Determine the [X, Y] coordinate at the center of the cell enclosing the given text.  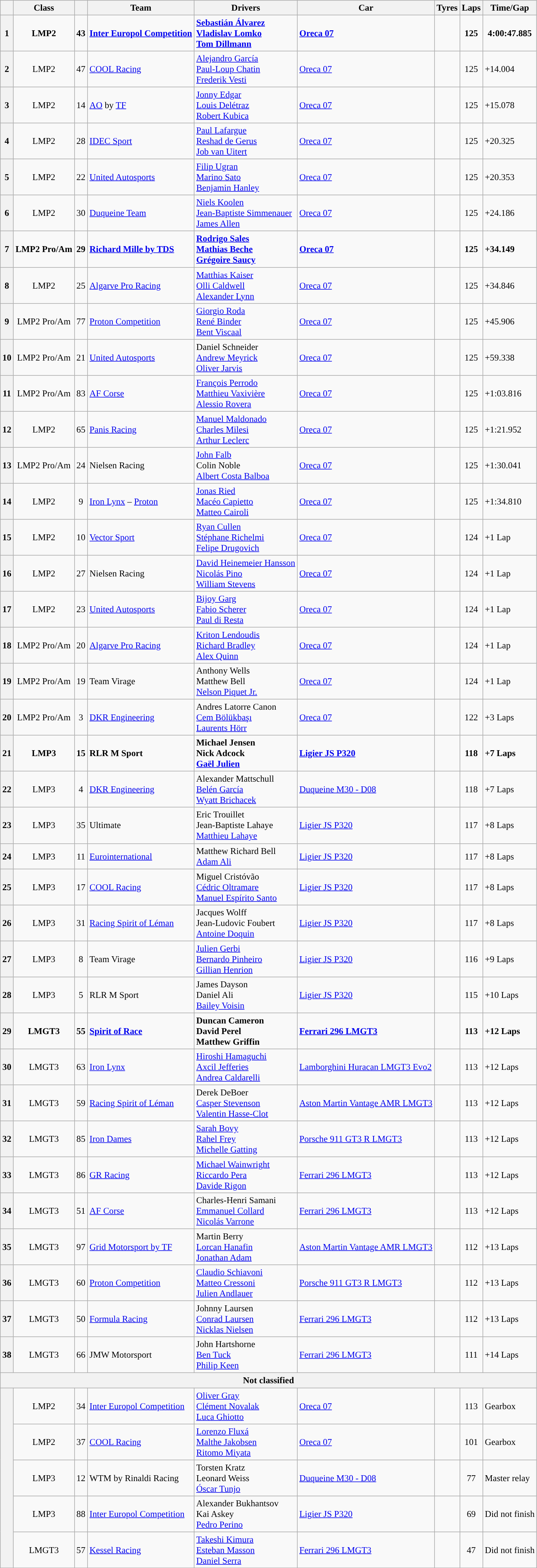
18 [7, 646]
Anthony Wells Matthew Bell Nelson Piquet Jr. [246, 681]
88 [81, 1514]
43 [81, 33]
Eric Trouillet Jean-Baptiste Lahaye Matthieu Lahaye [246, 826]
Manuel Maldonado Charles Milesi Arthur Leclerc [246, 429]
33 [7, 1175]
Sebastián Álvarez Vladislav Lomko Tom Dillmann [246, 33]
Johnny Laursen Conrad Laursen Nicklas Nielsen [246, 1319]
+34.846 [510, 285]
66 [81, 1355]
Oliver Gray Clément Novalak Luca Ghiotto [246, 1406]
+34.149 [510, 249]
+1:03.816 [510, 393]
+10 Laps [510, 995]
WTM by Rinaldi Racing [141, 1478]
Rodrigo Sales Mathias Beche Grégoire Saucy [246, 249]
Andres Latorre Canon Cem Bölükbaşı Laurents Hörr [246, 718]
Derek DeBoer Casper Stevenson Valentin Hasse-Clot [246, 1103]
+1:21.952 [510, 429]
Matthew Richard Bell Adam Ali [246, 856]
Martin Berry Lorcan Hanafin Jonathan Adam [246, 1247]
+14 Laps [510, 1355]
Duncan Cameron David Perel Matthew Griffin [246, 1031]
Tyres [447, 8]
Not classified [269, 1380]
Eurointernational [141, 856]
16 [7, 573]
Alejandro García Paul-Loup Chatin Frederik Vesti [246, 69]
Filip Ugran Marino Sato Benjamin Hanley [246, 177]
IDEC Sport [141, 141]
55 [81, 1031]
2 [7, 69]
+9 Laps [510, 959]
John Falb Colin Noble Albert Costa Balboa [246, 466]
13 [7, 466]
4:00:47.885 [510, 33]
Team [141, 8]
115 [471, 995]
Spirit of Race [141, 1031]
Paul Lafargue Reshad de Gerus Job van Uitert [246, 141]
26 [7, 923]
+3 Laps [510, 718]
Master relay [510, 1478]
Laps [471, 8]
Torsten Kratz Leonard Weiss Óscar Tunjo [246, 1478]
69 [471, 1514]
+1:34.810 [510, 501]
+1:30.041 [510, 466]
Takeshi Kimura Esteban Masson Daniel Serra [246, 1550]
Kessel Racing [141, 1550]
+45.906 [510, 321]
63 [81, 1067]
Time/Gap [510, 8]
JMW Motorsport [141, 1355]
John Hartshorne Ben Tuck Philip Keen [246, 1355]
86 [81, 1175]
Grid Motorsport by TF [141, 1247]
Charles-Henri Samani Emmanuel Collard Nicolás Varrone [246, 1211]
6 [7, 213]
Daniel Schneider Andrew Meyrick Oliver Jarvis [246, 357]
97 [81, 1247]
Vector Sport [141, 537]
Formula Racing [141, 1319]
David Heinemeier Hansson Nicolás Pino William Stevens [246, 573]
116 [471, 959]
Jonas Ried Macéo Capietto Matteo Cairoli [246, 501]
32 [7, 1139]
AO by TF [141, 105]
60 [81, 1283]
Ryan Cullen Stéphane Richelmi Felipe Drugovich [246, 537]
GR Racing [141, 1175]
Alexander Bukhantsov Kai Askey Pedro Perino [246, 1514]
Lorenzo Fluxá Malthe Jakobsen Ritomo Miyata [246, 1442]
Car [366, 8]
7 [7, 249]
Jacques Wolff Jean-Ludovic Foubert Antoine Doquin [246, 923]
Niels Koolen Jean-Baptiste Simmenauer James Allen [246, 213]
+15.078 [510, 105]
Iron Lynx – Proton [141, 501]
50 [81, 1319]
Class [44, 8]
Lamborghini Huracan LMGT3 Evo2 [366, 1067]
Iron Lynx [141, 1067]
Iron Dames [141, 1139]
111 [471, 1355]
+20.353 [510, 177]
Richard Mille by TDS [141, 249]
Duqueine Team [141, 213]
Ultimate [141, 826]
83 [81, 393]
+24.186 [510, 213]
Julien Gerbi Bernardo Pinheiro Gillian Henrion [246, 959]
59 [81, 1103]
Michael Wainwright Riccardo Pera Davide Rigon [246, 1175]
+59.338 [510, 357]
122 [471, 718]
Panis Racing [141, 429]
François Perrodo Matthieu Vaxivière Alessio Rovera [246, 393]
Kriton Lendoudis Richard Bradley Alex Quinn [246, 646]
Giorgio Roda René Binder Bent Viscaal [246, 321]
James Dayson Daniel Ali Bailey Voisin [246, 995]
Bijoy Garg Fabio Scherer Paul di Resta [246, 609]
Jonny Edgar Louis Delétraz Robert Kubica [246, 105]
Hiroshi Hamaguchi Axcil Jefferies Andrea Caldarelli [246, 1067]
+20.325 [510, 141]
101 [471, 1442]
1 [7, 33]
57 [81, 1550]
51 [81, 1211]
+14.004 [510, 69]
Drivers [246, 8]
Michael Jensen Nick Adcock Gaël Julien [246, 753]
Sarah Bovy Rahel Frey Michelle Gatting [246, 1139]
Alexander Mattschull Belén García Wyatt Brichacek [246, 790]
Matthias Kaiser Olli Caldwell Alexander Lynn [246, 285]
65 [81, 429]
85 [81, 1139]
36 [7, 1283]
Claudio Schiavoni Matteo Cressoni Julien Andlauer [246, 1283]
38 [7, 1355]
Miguel Cristóvão Cédric Oltramare Manuel Espírito Santo [246, 887]
